Pinpoint the cell where the given text exists, returning its [X, Y] midpoint coordinate. 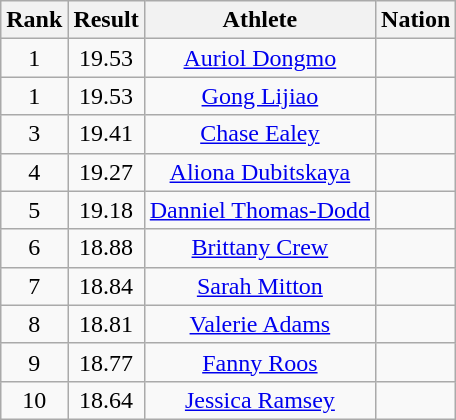
18.77 [106, 362]
Nation [416, 20]
19.41 [106, 134]
19.27 [106, 172]
3 [34, 134]
6 [34, 248]
18.84 [106, 286]
Athlete [260, 20]
5 [34, 210]
19.18 [106, 210]
9 [34, 362]
Chase Ealey [260, 134]
18.88 [106, 248]
18.64 [106, 400]
Sarah Mitton [260, 286]
Auriol Dongmo [260, 58]
8 [34, 324]
Gong Lijiao [260, 96]
7 [34, 286]
Result [106, 20]
Fanny Roos [260, 362]
10 [34, 400]
4 [34, 172]
Danniel Thomas-Dodd [260, 210]
Aliona Dubitskaya [260, 172]
18.81 [106, 324]
Jessica Ramsey [260, 400]
Valerie Adams [260, 324]
Rank [34, 20]
Brittany Crew [260, 248]
